Return [x, y] of the center of cell containing provided text 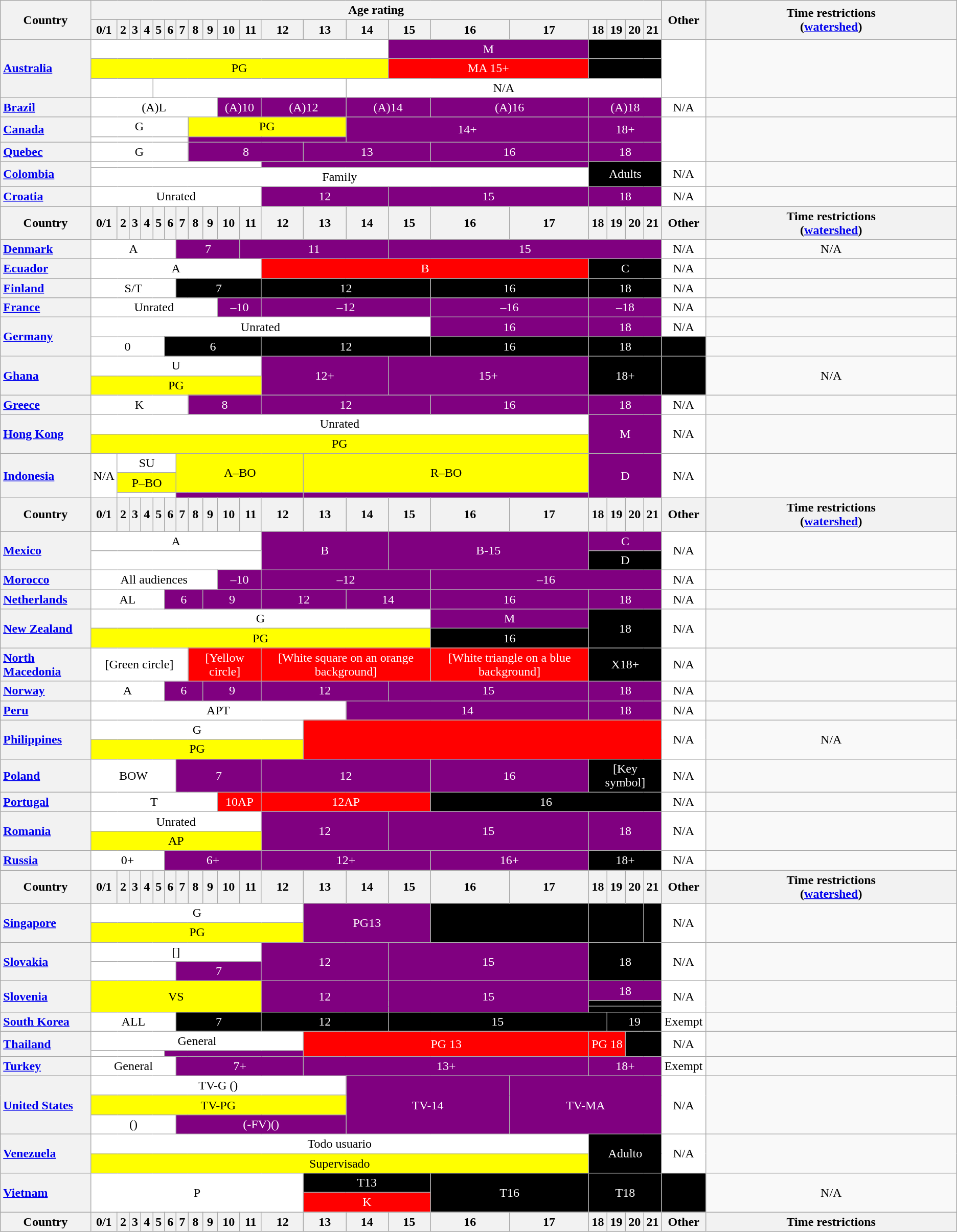
Romania [45, 831]
T18 [626, 1193]
SU [146, 463]
T16 [510, 1193]
APT [218, 710]
T [154, 802]
PG13 [367, 923]
[White square on an orange background] [346, 664]
(A)14 [388, 107]
PG 18 [607, 1043]
10AP [239, 802]
Adulto [626, 1153]
S/T [133, 288]
0 [128, 346]
Ecuador [45, 269]
France [45, 308]
PG 13 [446, 1043]
(A)18 [626, 107]
Slovakia [45, 962]
A–BO [240, 473]
15+ [488, 376]
Quebec [45, 152]
Canada [45, 130]
0+ [128, 860]
TV-14 [427, 1105]
U [176, 366]
Greece [45, 405]
Ghana [45, 376]
Brazil [45, 107]
[] [176, 952]
(-FV)() [261, 1124]
ALL [133, 1021]
TV-PG [218, 1105]
New Zealand [45, 629]
Peru [45, 710]
Germany [45, 337]
7+ [240, 1066]
R–BO [446, 473]
Denmark [45, 249]
Family [339, 177]
Morocco [45, 580]
Norway [45, 691]
Mexico [45, 551]
P–BO [146, 482]
P [197, 1193]
Philippines [45, 739]
Supervisado [339, 1164]
Venezuela [45, 1153]
13+ [446, 1066]
VS [176, 996]
United States [45, 1105]
AP [176, 841]
–18 [626, 308]
[Green circle] [139, 664]
16+ [510, 860]
Age rating [376, 10]
Australia [45, 68]
TV-G () [218, 1085]
() [133, 1124]
Hong Kong [45, 434]
T13 [367, 1183]
Poland [45, 776]
BOW [133, 776]
(A)L [154, 107]
Portugal [45, 802]
MA 15+ [488, 68]
6+ [213, 860]
Russia [45, 860]
Colombia [45, 174]
(A)12 [304, 107]
Netherlands [45, 599]
(A)10 [239, 107]
Thailand [45, 1043]
Adults [626, 174]
(A)16 [510, 107]
Singapore [45, 923]
X18+ [626, 664]
[White triangle on a blue background] [510, 664]
Indonesia [45, 475]
Todo usuario [339, 1144]
Vietnam [45, 1193]
B-15 [488, 551]
14+ [467, 130]
TV-MA [586, 1105]
Finland [45, 288]
Slovenia [45, 996]
All audiences [154, 580]
[Yellow circle] [225, 664]
Time restrictions [831, 1222]
North Macedonia [45, 664]
AL [128, 599]
Turkey [45, 1066]
[Key symbol] [626, 776]
12AP [346, 802]
Croatia [45, 196]
South Korea [45, 1021]
